Search for the cell housing the specified text and yield its (x, y) center coordinate. 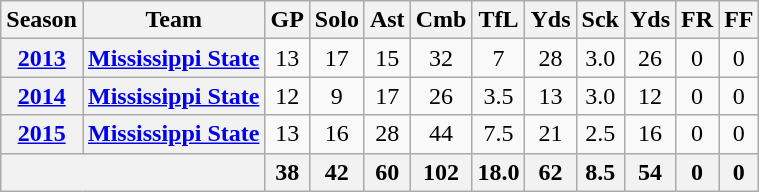
Solo (336, 20)
FF (739, 20)
60 (387, 172)
62 (550, 172)
Season (42, 20)
102 (441, 172)
GP (287, 20)
9 (336, 96)
7.5 (498, 134)
2014 (42, 96)
32 (441, 58)
3.5 (498, 96)
2.5 (600, 134)
7 (498, 58)
FR (698, 20)
8.5 (600, 172)
Team (173, 20)
Sck (600, 20)
38 (287, 172)
Ast (387, 20)
18.0 (498, 172)
Cmb (441, 20)
15 (387, 58)
54 (650, 172)
2013 (42, 58)
TfL (498, 20)
42 (336, 172)
44 (441, 134)
21 (550, 134)
2015 (42, 134)
